Output the (X, Y) coordinate of the center of the cell containing the given text.  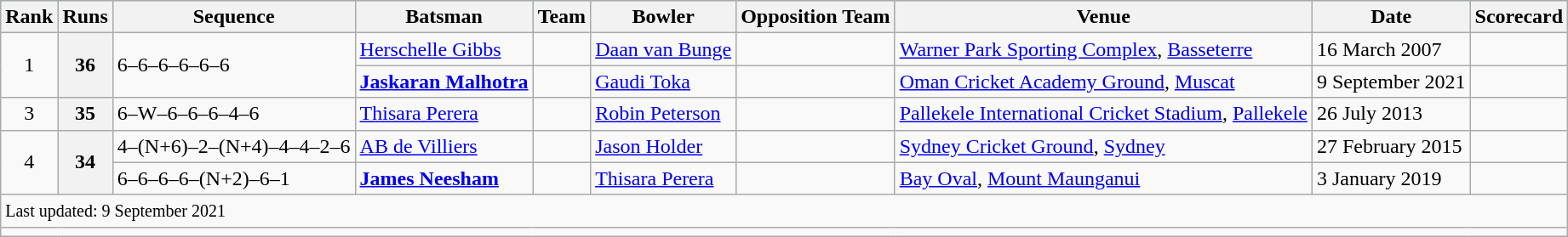
34 (85, 162)
Robin Peterson (664, 114)
Rank (29, 17)
Date (1391, 17)
27 February 2015 (1391, 146)
Opposition Team (815, 17)
3 January 2019 (1391, 178)
1 (29, 65)
Venue (1103, 17)
6–6–6–6–6–6 (233, 65)
Last updated: 9 September 2021 (785, 211)
6–6–6–6–(N+2)–6–1 (233, 178)
9 September 2021 (1391, 82)
Sydney Cricket Ground, Sydney (1103, 146)
Runs (85, 17)
Pallekele International Cricket Stadium, Pallekele (1103, 114)
36 (85, 65)
Jaskaran Malhotra (444, 82)
4 (29, 162)
James Neesham (444, 178)
Oman Cricket Academy Ground, Muscat (1103, 82)
Team (562, 17)
Scorecard (1519, 17)
3 (29, 114)
35 (85, 114)
4–(N+6)–2–(N+4)–4–4–2–6 (233, 146)
AB de Villiers (444, 146)
Bay Oval, Mount Maunganui (1103, 178)
Sequence (233, 17)
Jason Holder (664, 146)
6–W–6–6–6–4–6 (233, 114)
Daan van Bunge (664, 49)
Bowler (664, 17)
Batsman (444, 17)
Warner Park Sporting Complex, Basseterre (1103, 49)
Gaudi Toka (664, 82)
16 March 2007 (1391, 49)
26 July 2013 (1391, 114)
Herschelle Gibbs (444, 49)
